Return the [x, y] coordinate for the center point of the cell that contains the specified text.  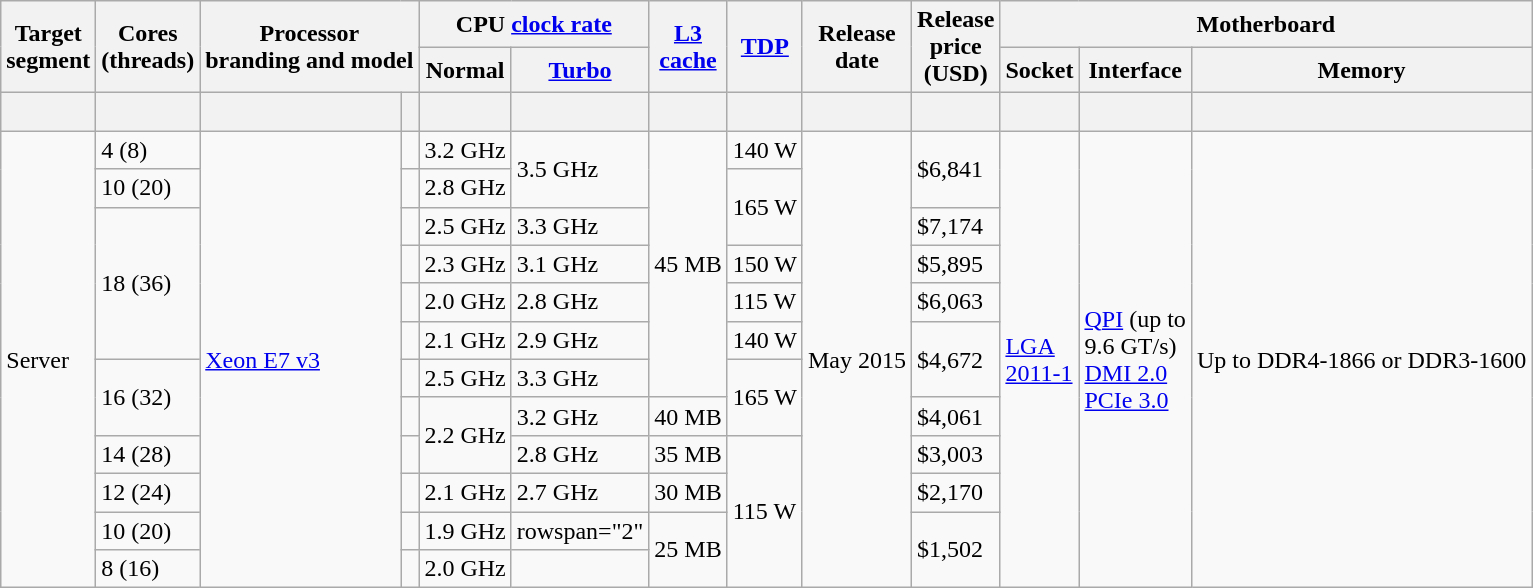
QPI (up to9.6 GT/s)DMI 2.0PCIe 3.0 [1135, 360]
rowspan="2" [580, 531]
3.5 GHz [580, 169]
Processorbranding and model [310, 47]
May 2015 [856, 360]
40 MB [688, 416]
Interface [1135, 70]
LGA2011-1 [1040, 360]
Motherboard [1266, 24]
25 MB [688, 550]
Releasedate [856, 47]
2.2 GHz [465, 435]
L3cache [688, 47]
30 MB [688, 492]
Releaseprice(USD) [956, 47]
Cores(threads) [148, 47]
1.9 GHz [465, 531]
Turbo [580, 70]
35 MB [688, 454]
TDP [764, 47]
3.1 GHz [580, 264]
150 W [764, 264]
2.7 GHz [580, 492]
4 (8) [148, 150]
8 (16) [148, 569]
$2,170 [956, 492]
Targetsegment [48, 47]
2.9 GHz [580, 340]
14 (28) [148, 454]
Server [48, 360]
Up to DDR4-1866 or DDR3-1600 [1361, 360]
Memory [1361, 70]
$5,895 [956, 264]
$1,502 [956, 550]
$6,841 [956, 169]
$4,672 [956, 359]
12 (24) [148, 492]
18 (36) [148, 283]
$7,174 [956, 226]
Socket [1040, 70]
$3,003 [956, 454]
2.3 GHz [465, 264]
$6,063 [956, 302]
16 (32) [148, 397]
Normal [465, 70]
CPU clock rate [534, 24]
45 MB [688, 264]
Xeon E7 v3 [300, 360]
$4,061 [956, 416]
